Find where the given text appears and provide that cell's center as (x, y) coordinate. 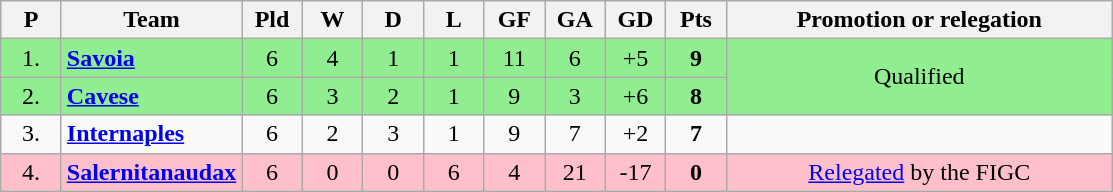
2. (32, 96)
Pts (696, 20)
+6 (636, 96)
8 (696, 96)
3. (32, 134)
L (454, 20)
-17 (636, 172)
Qualified (919, 77)
Promotion or relegation (919, 20)
Salernitanaudax (151, 172)
Cavese (151, 96)
Pld (272, 20)
W (332, 20)
GF (514, 20)
11 (514, 58)
Team (151, 20)
21 (576, 172)
4. (32, 172)
GD (636, 20)
Savoia (151, 58)
+2 (636, 134)
GA (576, 20)
Relegated by the FIGC (919, 172)
D (394, 20)
1. (32, 58)
Internaples (151, 134)
+5 (636, 58)
P (32, 20)
